Locate the cell with the specified text and output its [X, Y] center coordinate. 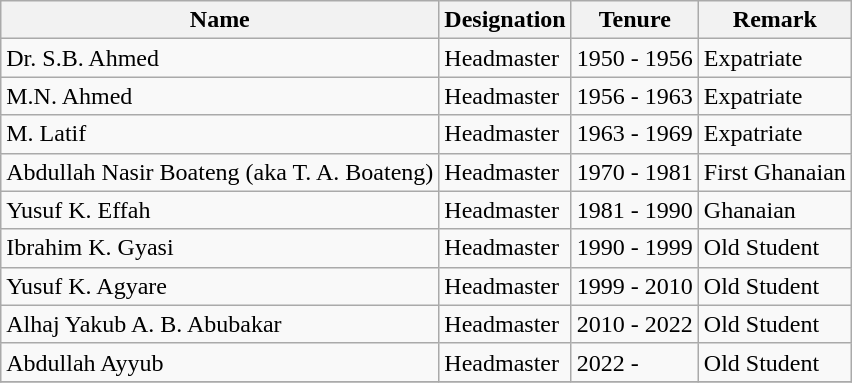
1970 - 1981 [634, 172]
Remark [774, 20]
1999 - 2010 [634, 286]
Tenure [634, 20]
2010 - 2022 [634, 324]
M.N. Ahmed [220, 96]
Ibrahim K. Gyasi [220, 248]
Ghanaian [774, 210]
Yusuf K. Effah [220, 210]
Dr. S.B. Ahmed [220, 58]
Designation [505, 20]
Name [220, 20]
1956 - 1963 [634, 96]
First Ghanaian [774, 172]
Alhaj Yakub A. B. Abubakar [220, 324]
M. Latif [220, 134]
2022 - [634, 362]
1963 - 1969 [634, 134]
1990 - 1999 [634, 248]
Abdullah Ayyub [220, 362]
Abdullah Nasir Boateng (aka T. A. Boateng) [220, 172]
1950 - 1956 [634, 58]
Yusuf K. Agyare [220, 286]
1981 - 1990 [634, 210]
